Locate the cell with the specified text and output its [x, y] center coordinate. 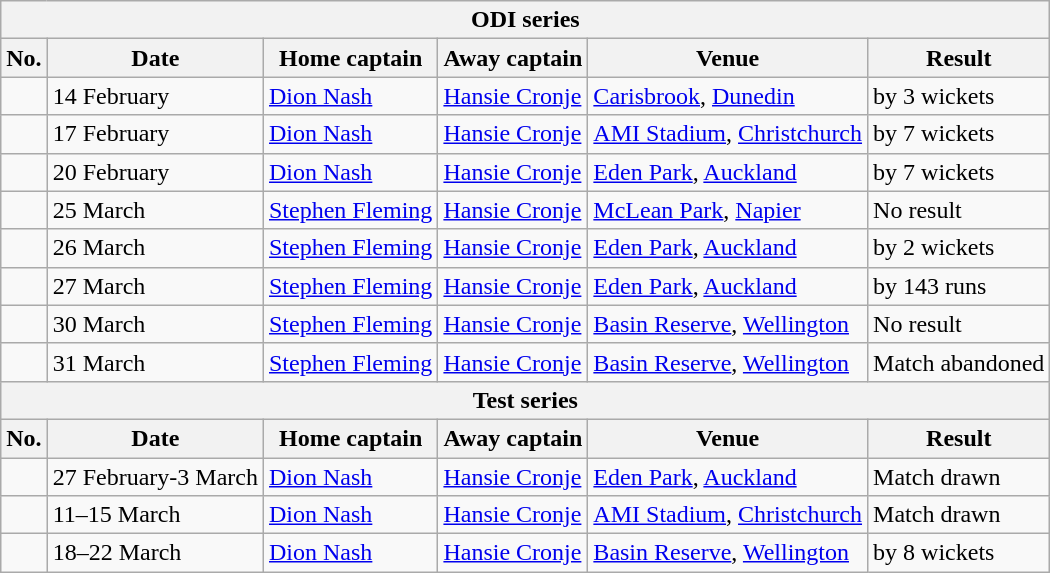
by 3 wickets [959, 96]
27 March [155, 286]
ODI series [526, 20]
25 March [155, 210]
17 February [155, 134]
27 February-3 March [155, 477]
11–15 March [155, 515]
20 February [155, 172]
by 2 wickets [959, 248]
by 143 runs [959, 286]
14 February [155, 96]
Match abandoned [959, 362]
31 March [155, 362]
Test series [526, 400]
26 March [155, 248]
30 March [155, 324]
18–22 March [155, 553]
McLean Park, Napier [728, 210]
by 8 wickets [959, 553]
Carisbrook, Dunedin [728, 96]
